From the cell containing the given text, extract its center point as [X, Y] coordinate. 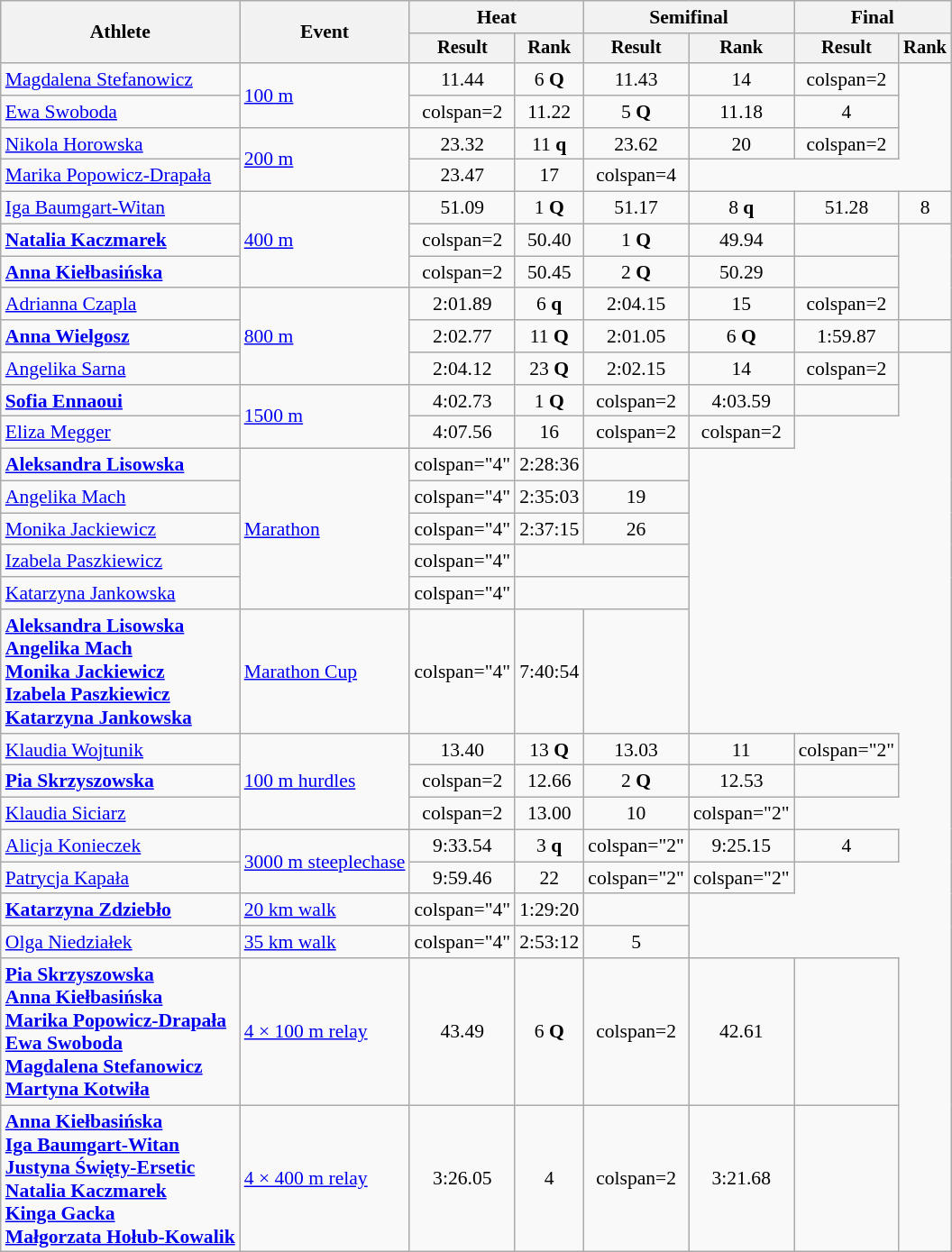
8 q [741, 208]
17 [549, 176]
Final [873, 17]
23 Q [549, 369]
Athlete [121, 32]
4:03.59 [741, 401]
4:07.56 [462, 433]
Anna Wielgosz [121, 336]
1500 m [325, 416]
16 [549, 433]
4 × 100 m relay [325, 1031]
15 [741, 305]
2:02.15 [636, 369]
Pia Skrzyszowska [121, 781]
200 m [325, 160]
11.22 [549, 112]
Klaudia Wojtunik [121, 750]
9:33.54 [462, 846]
7:40:54 [549, 672]
23.32 [462, 144]
23.62 [636, 144]
13 Q [549, 750]
2:01.05 [636, 336]
Ewa Swoboda [121, 112]
51.17 [636, 208]
11.43 [636, 79]
Sofia Ennaoui [121, 401]
22 [549, 878]
1:59.87 [847, 336]
5 [636, 942]
23.47 [462, 176]
Semifinal [689, 17]
12.53 [741, 781]
13.40 [462, 750]
Monika Jackiewicz [121, 529]
Klaudia Siciarz [121, 814]
11 [741, 750]
Alicja Konieczek [121, 846]
2:35:03 [549, 498]
Marathon [325, 529]
2:37:15 [549, 529]
2:04.15 [636, 305]
Adrianna Czapla [121, 305]
35 km walk [325, 942]
1:29:20 [549, 910]
11.18 [741, 112]
11.44 [462, 79]
2:53:12 [549, 942]
13.03 [636, 750]
19 [636, 498]
9:25.15 [741, 846]
Natalia Kaczmarek [121, 241]
20 km walk [325, 910]
9:59.46 [462, 878]
Olga Niedziałek [121, 942]
2:02.77 [462, 336]
100 m hurdles [325, 782]
Iga Baumgart-Witan [121, 208]
6 q [549, 305]
Anna Kiełbasińska Iga Baumgart-Witan Justyna Święty-Ersetic Natalia KaczmarekKinga Gacka Małgorzata Hołub-Kowalik [121, 1179]
4 × 400 m relay [325, 1179]
3:26.05 [462, 1179]
Anna Kiełbasińska [121, 272]
Aleksandra LisowskaAngelika MachMonika JackiewiczIzabela PaszkiewiczKatarzyna Jankowska [121, 672]
10 [636, 814]
4:02.73 [462, 401]
400 m [325, 240]
Nikola Horowska [121, 144]
5 Q [636, 112]
50.40 [549, 241]
20 [741, 144]
Magdalena Stefanowicz [121, 79]
Marathon Cup [325, 672]
26 [636, 529]
Heat [496, 17]
51.09 [462, 208]
Eliza Megger [121, 433]
Aleksandra Lisowska [121, 465]
50.45 [549, 272]
51.28 [847, 208]
Izabela Paszkiewicz [121, 562]
3 q [549, 846]
800 m [325, 337]
Angelika Sarna [121, 369]
12.66 [549, 781]
11 q [549, 144]
2:01.89 [462, 305]
Katarzyna Jankowska [121, 593]
8 [925, 208]
50.29 [741, 272]
2:04.12 [462, 369]
Katarzyna Zdziebło [121, 910]
100 m [325, 96]
13.00 [549, 814]
3000 m steeplechase [325, 862]
3:21.68 [741, 1179]
colspan=4 [636, 176]
49.94 [741, 241]
42.61 [741, 1031]
Patrycja Kapała [121, 878]
Pia Skrzyszowska Anna Kiełbasińska Marika Popowicz-Drapała Ewa Swoboda Magdalena Stefanowicz Martyna Kotwiła [121, 1031]
43.49 [462, 1031]
Marika Popowicz-Drapała [121, 176]
2:28:36 [549, 465]
Angelika Mach [121, 498]
Event [325, 32]
11 Q [549, 336]
